Identify which cell holds the provided text, then report its (X, Y) central coordinate. 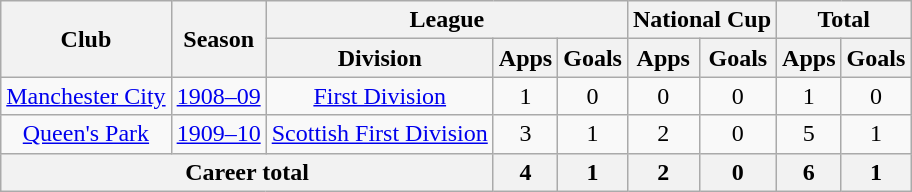
National Cup (702, 20)
Division (380, 58)
3 (525, 134)
League (446, 20)
4 (525, 172)
Manchester City (86, 96)
Total (844, 20)
1909–10 (218, 134)
Career total (248, 172)
Queen's Park (86, 134)
6 (809, 172)
5 (809, 134)
Club (86, 39)
First Division (380, 96)
Scottish First Division (380, 134)
Season (218, 39)
1908–09 (218, 96)
